Return the (X, Y) coordinate for the center point of the cell that contains the specified text.  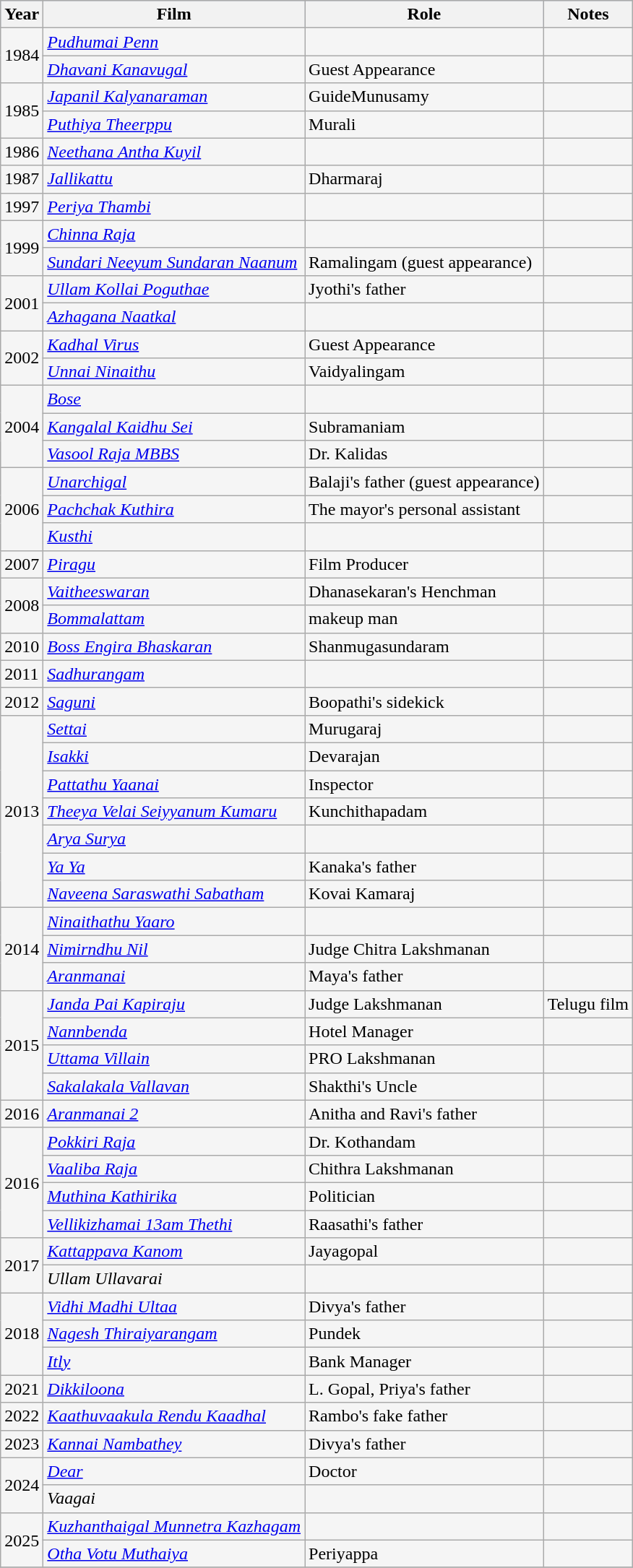
Vidhi Madhi Ultaa (174, 1307)
Periya Thambi (174, 207)
Kanaka's father (425, 867)
Naveena Saraswathi Sabatham (174, 894)
Role (425, 14)
Chithra Lakshmanan (425, 1169)
Settai (174, 729)
1986 (22, 152)
Itly (174, 1361)
2002 (22, 358)
Kunchithapadam (425, 812)
Vaidyalingam (425, 372)
1997 (22, 207)
Murali (425, 124)
2022 (22, 1416)
Pattathu Yaanai (174, 784)
makeup man (425, 619)
Devarajan (425, 756)
Ramalingam (guest appearance) (425, 261)
2018 (22, 1334)
1987 (22, 179)
Kattappava Kanom (174, 1252)
Jayagopal (425, 1252)
PRO Lakshmanan (425, 1059)
Vasool Raja MBBS (174, 454)
Murugaraj (425, 729)
Neethana Antha Kuyil (174, 152)
Sakalakala Vallavan (174, 1086)
2001 (22, 303)
Kannai Nambathey (174, 1444)
Dear (174, 1471)
Politician (425, 1196)
2012 (22, 701)
Dr. Kalidas (425, 454)
Sadhurangam (174, 674)
Uttama Villain (174, 1059)
Aranmanai 2 (174, 1114)
Boopathi's sidekick (425, 701)
Notes (588, 14)
GuideMunusamy (425, 97)
Vaaliba Raja (174, 1169)
Anitha and Ravi's father (425, 1114)
Saguni (174, 701)
Maya's father (425, 976)
2008 (22, 605)
Doctor (425, 1471)
2014 (22, 949)
Kuzhanthaigal Munnetra Kazhagam (174, 1526)
2011 (22, 674)
Kusthi (174, 537)
Periyappa (425, 1554)
Japanil Kalyanaraman (174, 97)
2017 (22, 1265)
Bank Manager (425, 1361)
Dharmaraj (425, 179)
2024 (22, 1485)
Vaitheeswaran (174, 592)
Kovai Kamaraj (425, 894)
2006 (22, 509)
Judge Chitra Lakshmanan (425, 949)
Shanmugasundaram (425, 646)
Ullam Kollai Poguthae (174, 289)
Balaji's father (guest appearance) (425, 482)
Shakthi's Uncle (425, 1086)
Dr. Kothandam (425, 1141)
Dikkiloona (174, 1389)
Aranmanai (174, 976)
Film (174, 14)
2025 (22, 1540)
2021 (22, 1389)
Bommalattam (174, 619)
2007 (22, 564)
The mayor's personal assistant (425, 509)
Pachchak Kuthira (174, 509)
Nimirndhu Nil (174, 949)
L. Gopal, Priya's father (425, 1389)
Nannbenda (174, 1031)
Ullam Ullavarai (174, 1279)
Boss Engira Bhaskaran (174, 646)
Telugu film (588, 1004)
Puthiya Theerppu (174, 124)
Nagesh Thiraiyarangam (174, 1334)
Hotel Manager (425, 1031)
Inspector (425, 784)
2023 (22, 1444)
Pundek (425, 1334)
Year (22, 14)
Piragu (174, 564)
Chinna Raja (174, 234)
Ya Ya (174, 867)
Vellikizhamai 13am Thethi (174, 1224)
Pokkiri Raja (174, 1141)
Jyothi's father (425, 289)
Pudhumai Penn (174, 42)
Bose (174, 399)
Isakki (174, 756)
Vaagai (174, 1499)
Theeya Velai Seiyyanum Kumaru (174, 812)
Film Producer (425, 564)
Kangalal Kaidhu Sei (174, 427)
1985 (22, 111)
1984 (22, 56)
Janda Pai Kapiraju (174, 1004)
Kadhal Virus (174, 345)
Subramaniam (425, 427)
Dhanasekaran's Henchman (425, 592)
2015 (22, 1045)
Arya Surya (174, 839)
Azhagana Naatkal (174, 316)
Sundari Neeyum Sundaran Naanum (174, 261)
2010 (22, 646)
Rambo's fake father (425, 1416)
2004 (22, 427)
Otha Votu Muthaiya (174, 1554)
2013 (22, 811)
Raasathi's father (425, 1224)
Unarchigal (174, 482)
Dhavani Kanavugal (174, 69)
Unnai Ninaithu (174, 372)
Muthina Kathirika (174, 1196)
Ninaithathu Yaaro (174, 922)
1999 (22, 248)
Judge Lakshmanan (425, 1004)
Kaathuvaakula Rendu Kaadhal (174, 1416)
Jallikattu (174, 179)
